Provide the [X, Y] coordinate of the cell's center where the given text is located.  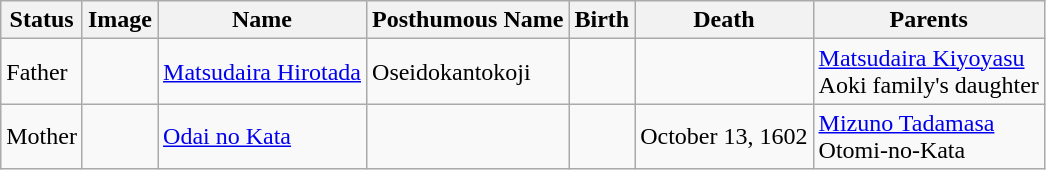
October 13, 1602 [724, 136]
Status [42, 20]
Matsudaira KiyoyasuAoki family's daughter [928, 72]
Odai no Kata [262, 136]
Birth [602, 20]
Oseidokantokoji [468, 72]
Death [724, 20]
Image [120, 20]
Mizuno TadamasaOtomi-no-Kata [928, 136]
Parents [928, 20]
Father [42, 72]
Matsudaira Hirotada [262, 72]
Name [262, 20]
Posthumous Name [468, 20]
Mother [42, 136]
